Extract the (x, y) coordinate from the center of the cell holding the provided text.  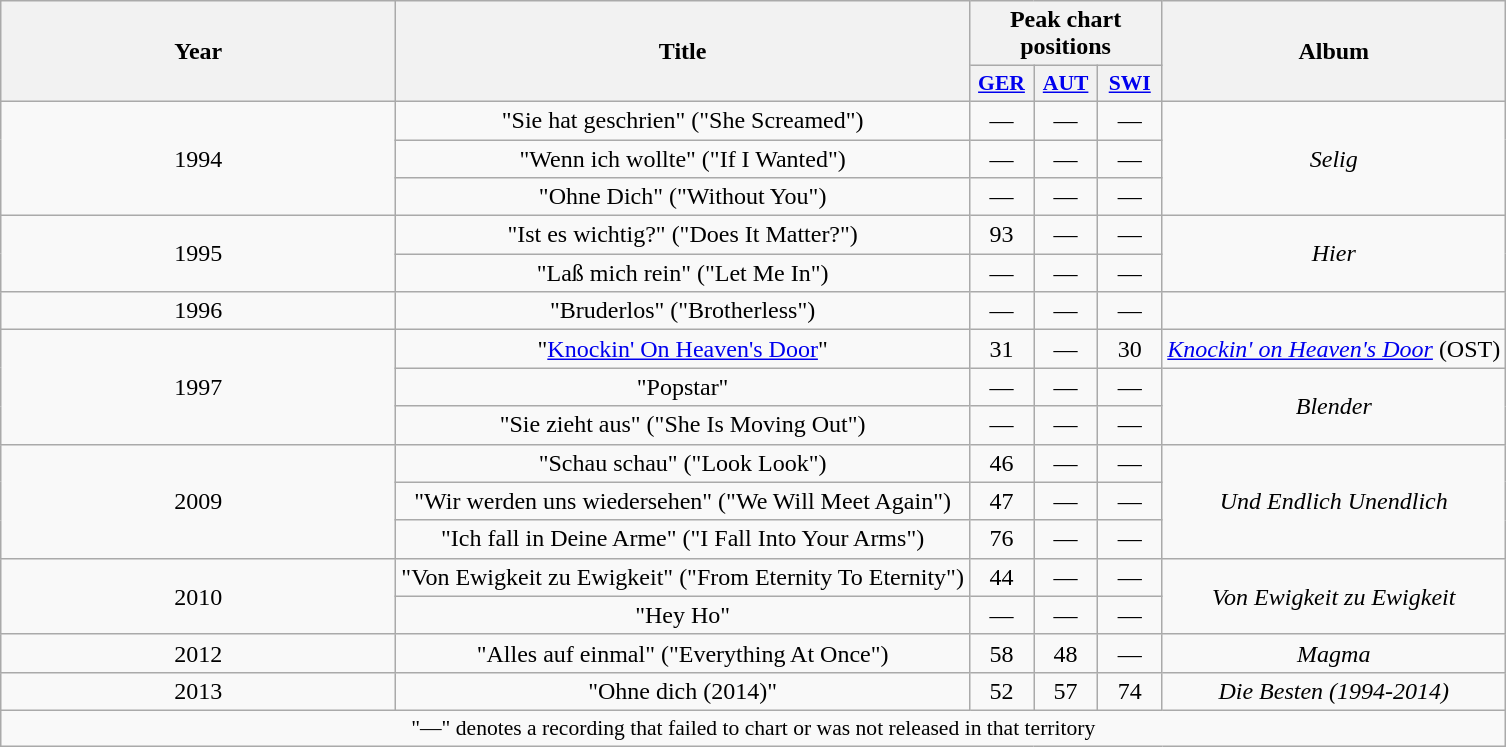
"Sie zieht aus" ("She Is Moving Out") (683, 425)
"Knockin' On Heaven's Door" (683, 349)
"Wenn ich wollte" ("If I Wanted") (683, 159)
1995 (198, 254)
AUT (1066, 84)
1997 (198, 387)
"Bruderlos" ("Brotherless") (683, 311)
"Alles auf einmal" ("Everything At Once") (683, 653)
31 (1001, 349)
Year (198, 52)
93 (1001, 235)
Die Besten (1994-2014) (1334, 691)
46 (1001, 463)
47 (1001, 501)
1996 (198, 311)
Von Ewigkeit zu Ewigkeit (1334, 596)
"Ich fall in Deine Arme" ("I Fall Into Your Arms") (683, 539)
Knockin' on Heaven's Door (OST) (1334, 349)
Und Endlich Unendlich (1334, 501)
"Schau schau" ("Look Look") (683, 463)
"Laß mich rein" ("Let Me In") (683, 273)
Title (683, 52)
Magma (1334, 653)
76 (1001, 539)
58 (1001, 653)
Blender (1334, 406)
"Ist es wichtig?" ("Does It Matter?") (683, 235)
52 (1001, 691)
57 (1066, 691)
1994 (198, 158)
"Popstar" (683, 387)
SWI (1130, 84)
"Ohne dich (2014)" (683, 691)
Selig (1334, 158)
"—" denotes a recording that failed to chart or was not released in that territory (754, 728)
"Von Ewigkeit zu Ewigkeit" ("From Eternity To Eternity") (683, 577)
"Wir werden uns wiedersehen" ("We Will Meet Again") (683, 501)
44 (1001, 577)
2010 (198, 596)
74 (1130, 691)
"Sie hat geschrien" ("She Screamed") (683, 120)
Album (1334, 52)
"Hey Ho" (683, 615)
GER (1001, 84)
2009 (198, 501)
Hier (1334, 254)
Peak chart positions (1065, 34)
2012 (198, 653)
"Ohne Dich" ("Without You") (683, 197)
2013 (198, 691)
30 (1130, 349)
48 (1066, 653)
